Extract the (X, Y) coordinate from the center of the cell holding the provided text.  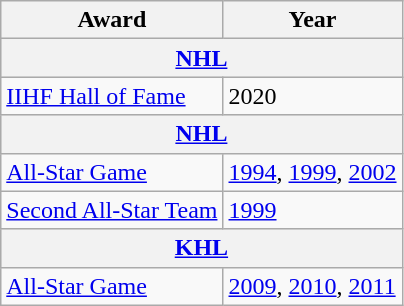
2020 (312, 96)
Award (112, 20)
Year (312, 20)
1999 (312, 210)
1994, 1999, 2002 (312, 172)
Second All-Star Team (112, 210)
KHL (202, 248)
2009, 2010, 2011 (312, 286)
IIHF Hall of Fame (112, 96)
